Scan for the cell matching the given text and deliver its (x, y) coordinate at center. 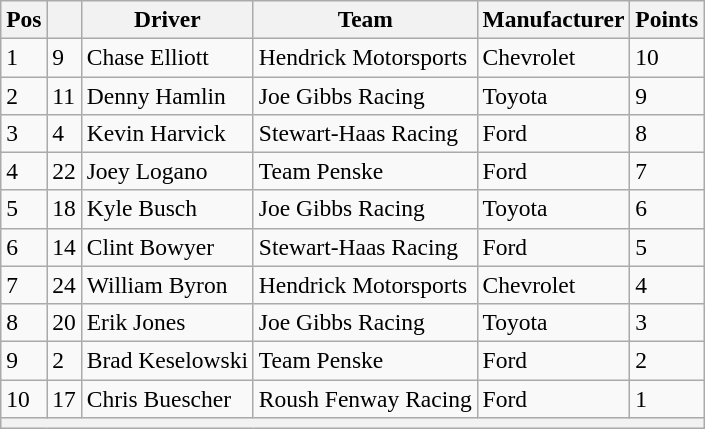
William Byron (167, 285)
14 (64, 247)
Pos (24, 19)
Kevin Harvick (167, 133)
Kyle Busch (167, 209)
Points (667, 19)
18 (64, 209)
Clint Bowyer (167, 247)
Chris Buescher (167, 398)
Denny Hamlin (167, 95)
Manufacturer (554, 19)
Driver (167, 19)
17 (64, 398)
20 (64, 322)
24 (64, 285)
Erik Jones (167, 322)
Brad Keselowski (167, 360)
Chase Elliott (167, 57)
11 (64, 95)
Team (365, 19)
Roush Fenway Racing (365, 398)
22 (64, 171)
Joey Logano (167, 171)
